Search for the cell housing the specified text and yield its [x, y] center coordinate. 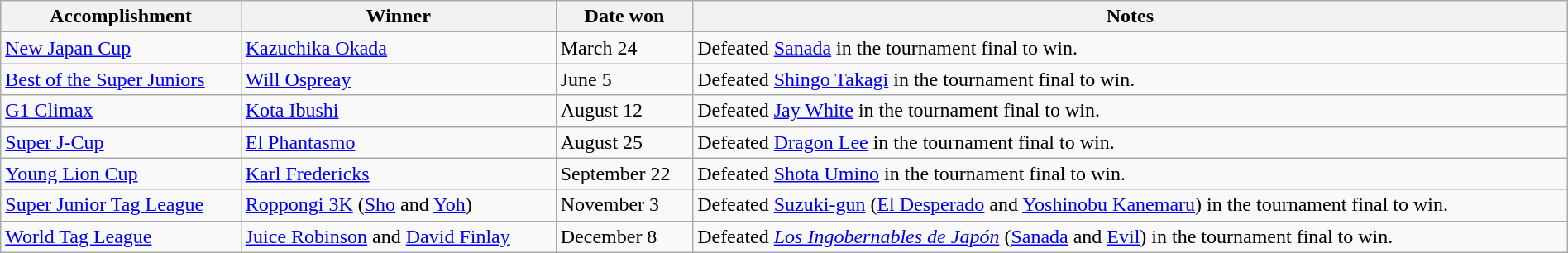
Defeated Shingo Takagi in the tournament final to win. [1131, 79]
Young Lion Cup [121, 174]
Will Ospreay [399, 79]
March 24 [624, 48]
Juice Robinson and David Finlay [399, 236]
Karl Fredericks [399, 174]
December 8 [624, 236]
New Japan Cup [121, 48]
El Phantasmo [399, 142]
World Tag League [121, 236]
Super J-Cup [121, 142]
Notes [1131, 17]
Accomplishment [121, 17]
September 22 [624, 174]
Defeated Jay White in the tournament final to win. [1131, 111]
Kota Ibushi [399, 111]
Best of the Super Juniors [121, 79]
August 12 [624, 111]
Date won [624, 17]
G1 Climax [121, 111]
Defeated Sanada in the tournament final to win. [1131, 48]
Defeated Shota Umino in the tournament final to win. [1131, 174]
Winner [399, 17]
August 25 [624, 142]
Kazuchika Okada [399, 48]
Defeated Suzuki-gun (El Desperado and Yoshinobu Kanemaru) in the tournament final to win. [1131, 205]
June 5 [624, 79]
November 3 [624, 205]
Roppongi 3K (Sho and Yoh) [399, 205]
Super Junior Tag League [121, 205]
Defeated Dragon Lee in the tournament final to win. [1131, 142]
Defeated Los Ingobernables de Japón (Sanada and Evil) in the tournament final to win. [1131, 236]
